Capture the cell that displays the provided text and extract its (X, Y) central coordinate. 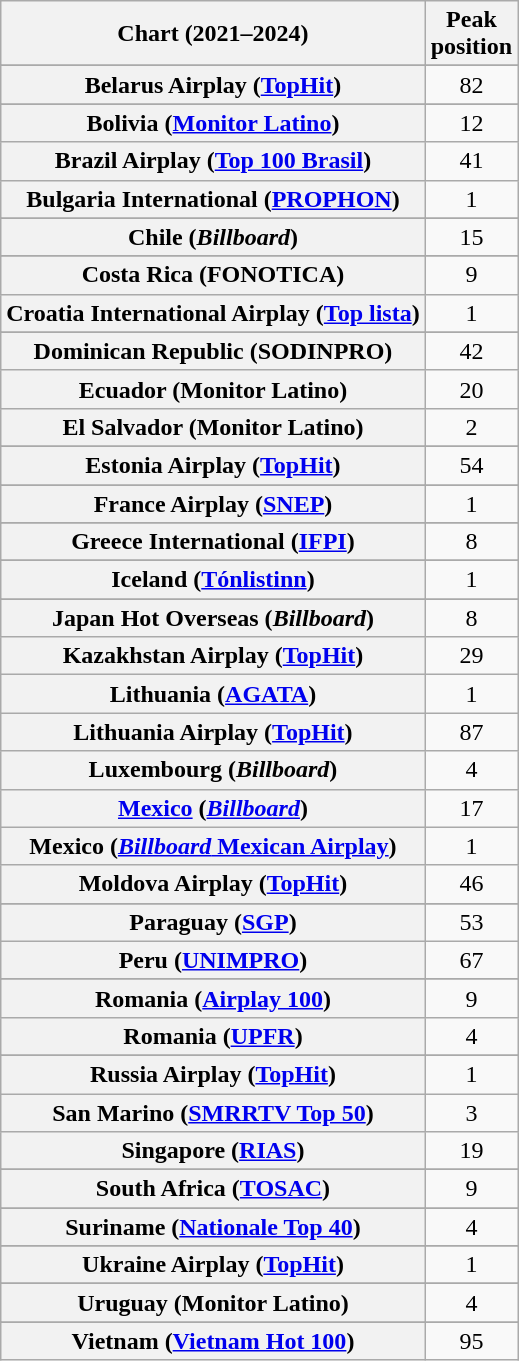
20 (471, 389)
South Africa (TOSAC) (213, 1189)
67 (471, 960)
Dominican Republic (SODINPRO) (213, 351)
15 (471, 237)
17 (471, 808)
Costa Rica (FONOTICA) (213, 275)
29 (471, 656)
Moldova Airplay (TopHit) (213, 884)
Lithuania Airplay (TopHit) (213, 732)
Ecuador (Monitor Latino) (213, 389)
42 (471, 351)
41 (471, 161)
Greece International (IFPI) (213, 542)
Luxembourg (Billboard) (213, 770)
Chile (Billboard) (213, 237)
12 (471, 123)
Peru (UNIMPRO) (213, 960)
Brazil Airplay (Top 100 Brasil) (213, 161)
Ukraine Airplay (TopHit) (213, 1265)
San Marino (SMRRTV Top 50) (213, 1113)
Suriname (Nationale Top 40) (213, 1227)
Japan Hot Overseas (Billboard) (213, 618)
Bulgaria International (PROPHON) (213, 199)
Mexico (Billboard) (213, 808)
Uruguay (Monitor Latino) (213, 1303)
Croatia International Airplay (Top lista) (213, 313)
54 (471, 465)
Chart (2021–2024) (213, 34)
Iceland (Tónlistinn) (213, 580)
Romania (Airplay 100) (213, 998)
19 (471, 1151)
3 (471, 1113)
France Airplay (SNEP) (213, 503)
Romania (UPFR) (213, 1036)
Mexico (Billboard Mexican Airplay) (213, 846)
Vietnam (Vietnam Hot 100) (213, 1341)
Peakposition (471, 34)
Singapore (RIAS) (213, 1151)
Paraguay (SGP) (213, 922)
82 (471, 85)
Estonia Airplay (TopHit) (213, 465)
Belarus Airplay (TopHit) (213, 85)
Russia Airplay (TopHit) (213, 1074)
95 (471, 1341)
87 (471, 732)
Lithuania (AGATA) (213, 694)
53 (471, 922)
El Salvador (Monitor Latino) (213, 427)
46 (471, 884)
Bolivia (Monitor Latino) (213, 123)
Kazakhstan Airplay (TopHit) (213, 656)
2 (471, 427)
